Extract the [x, y] coordinate from the center of the cell holding the provided text.  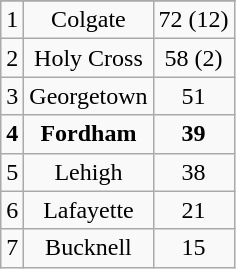
Fordham [88, 134]
Holy Cross [88, 58]
Lafayette [88, 210]
Georgetown [88, 96]
58 (2) [194, 58]
72 (12) [194, 20]
5 [12, 172]
4 [12, 134]
Lehigh [88, 172]
1 [12, 20]
6 [12, 210]
15 [194, 248]
21 [194, 210]
39 [194, 134]
2 [12, 58]
51 [194, 96]
3 [12, 96]
7 [12, 248]
38 [194, 172]
Bucknell [88, 248]
Colgate [88, 20]
